Find where the given text appears and provide that cell's center as [X, Y] coordinate. 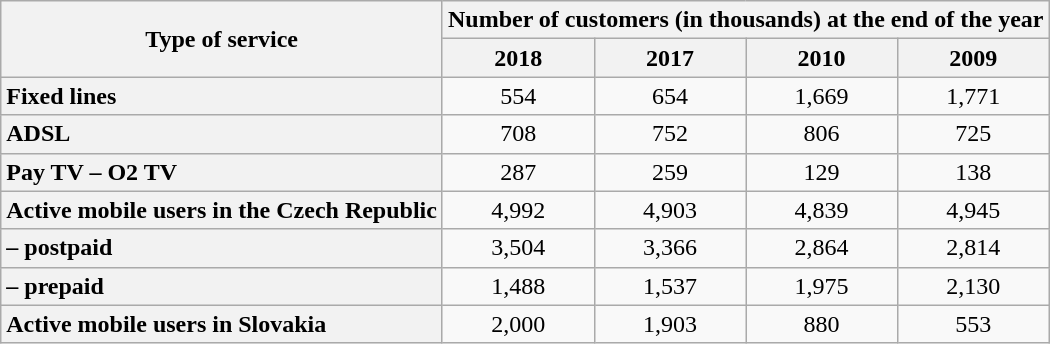
1,537 [670, 286]
752 [670, 134]
Pay TV – O2 TV [222, 172]
129 [822, 172]
1,488 [518, 286]
2017 [670, 58]
1,903 [670, 324]
553 [973, 324]
Type of service [222, 39]
2,000 [518, 324]
2,130 [973, 286]
2010 [822, 58]
2,864 [822, 248]
4,945 [973, 210]
138 [973, 172]
2,814 [973, 248]
– prepaid [222, 286]
Active mobile users in Slovakia [222, 324]
880 [822, 324]
Active mobile users in the Czech Republic [222, 210]
ADSL [222, 134]
554 [518, 96]
1,771 [973, 96]
2009 [973, 58]
708 [518, 134]
1,975 [822, 286]
3,504 [518, 248]
1,669 [822, 96]
– postpaid [222, 248]
3,366 [670, 248]
725 [973, 134]
4,903 [670, 210]
654 [670, 96]
806 [822, 134]
Number of customers (in thousands) at the end of the year [746, 20]
259 [670, 172]
Fixed lines [222, 96]
4,992 [518, 210]
4,839 [822, 210]
2018 [518, 58]
287 [518, 172]
